Identify which cell holds the provided text, then report its (x, y) central coordinate. 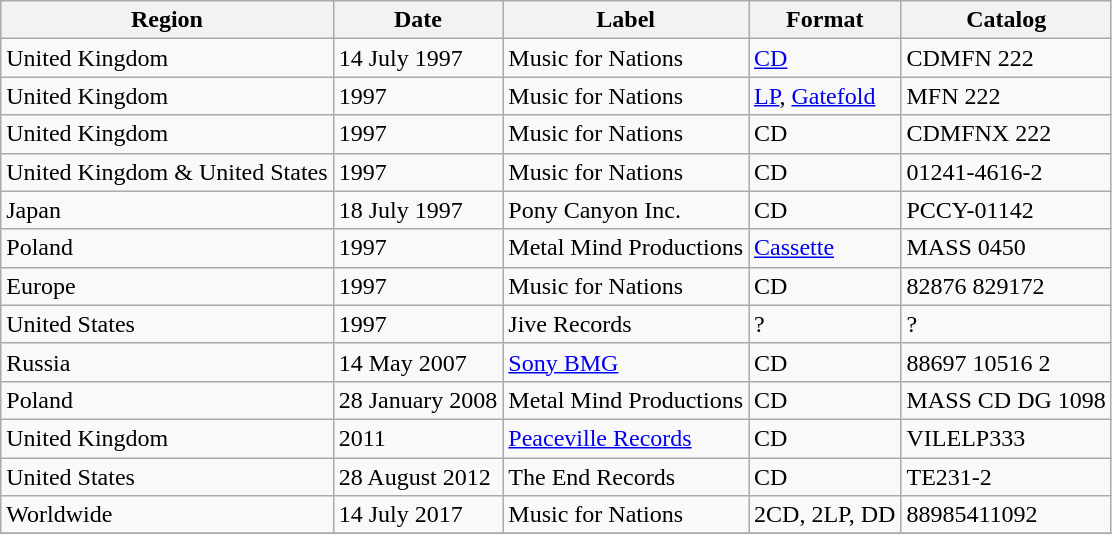
88697 10516 2 (1006, 362)
LP, Gatefold (825, 96)
MASS 0450 (1006, 248)
Cassette (825, 248)
Russia (167, 362)
Format (825, 20)
CDMFN 222 (1006, 58)
Region (167, 20)
Europe (167, 286)
2CD, 2LP, DD (825, 515)
14 July 2017 (418, 515)
Pony Canyon Inc. (626, 210)
82876 829172 (1006, 286)
01241-4616-2 (1006, 172)
Peaceville Records (626, 438)
CDMFNX 222 (1006, 134)
United Kingdom & United States (167, 172)
Worldwide (167, 515)
Sony BMG (626, 362)
Label (626, 20)
MASS CD DG 1098 (1006, 400)
Date (418, 20)
14 July 1997 (418, 58)
28 January 2008 (418, 400)
VILELP333 (1006, 438)
14 May 2007 (418, 362)
Jive Records (626, 324)
PCCY-01142 (1006, 210)
18 July 1997 (418, 210)
Catalog (1006, 20)
MFN 222 (1006, 96)
28 August 2012 (418, 477)
88985411092 (1006, 515)
TE231-2 (1006, 477)
Japan (167, 210)
The End Records (626, 477)
2011 (418, 438)
